Pinpoint the cell where the given text exists, returning its [x, y] midpoint coordinate. 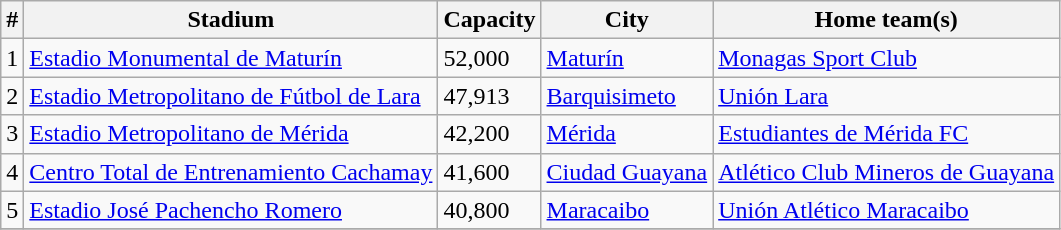
40,800 [490, 210]
Ciudad Guayana [627, 172]
41,600 [490, 172]
Maturín [627, 58]
5 [12, 210]
Barquisimeto [627, 96]
Centro Total de Entrenamiento Cachamay [231, 172]
Estadio Metropolitano de Fútbol de Lara [231, 96]
1 [12, 58]
Stadium [231, 20]
Estadio Metropolitano de Mérida [231, 134]
Estudiantes de Mérida FC [886, 134]
2 [12, 96]
Unión Atlético Maracaibo [886, 210]
Unión Lara [886, 96]
Capacity [490, 20]
# [12, 20]
Maracaibo [627, 210]
Estadio José Pachencho Romero [231, 210]
Monagas Sport Club [886, 58]
3 [12, 134]
Mérida [627, 134]
4 [12, 172]
42,200 [490, 134]
City [627, 20]
Estadio Monumental de Maturín [231, 58]
Home team(s) [886, 20]
Atlético Club Mineros de Guayana [886, 172]
47,913 [490, 96]
52,000 [490, 58]
